Find where the given text appears and provide that cell's center as [X, Y] coordinate. 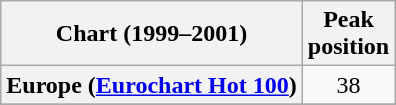
38 [348, 85]
Chart (1999–2001) [152, 34]
Peakposition [348, 34]
Europe (Eurochart Hot 100) [152, 85]
